Extract the (X, Y) coordinate from the center of the cell holding the provided text.  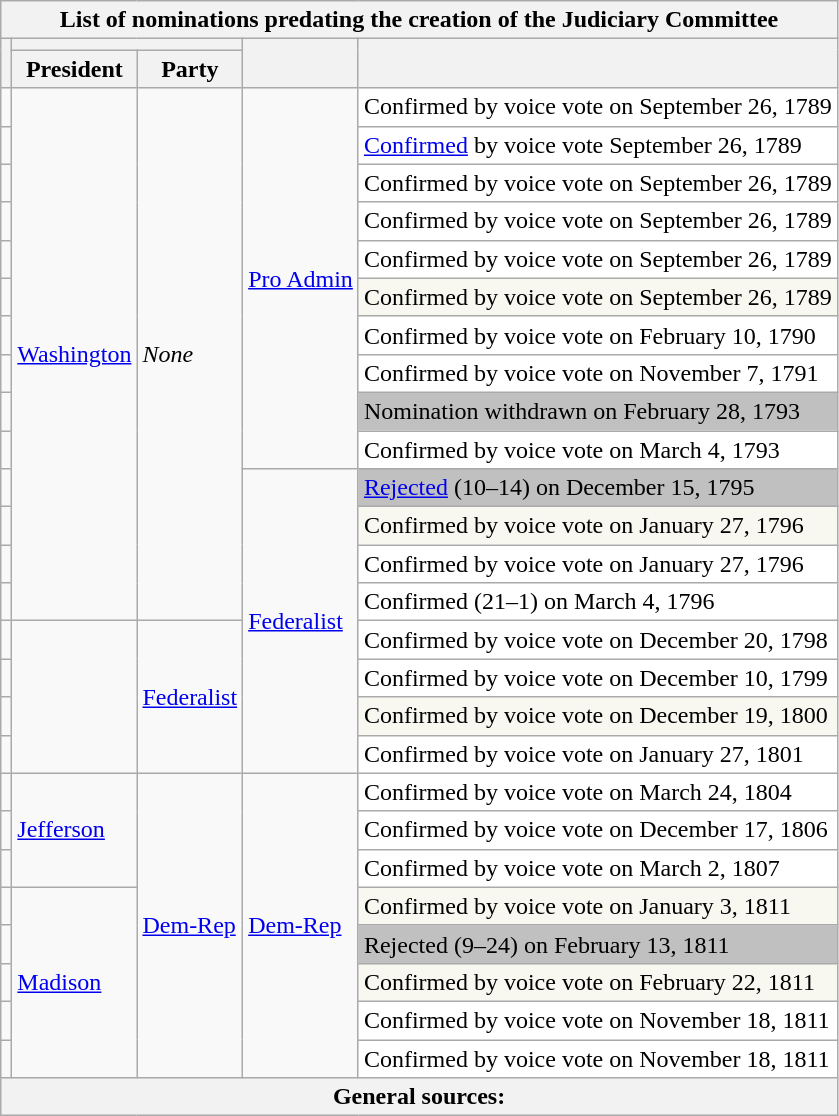
Confirmed by voice vote on December 10, 1799 (598, 678)
Confirmed (21–1) on March 4, 1796 (598, 602)
President (74, 69)
Party (190, 69)
List of nominations predating the creation of the Judiciary Committee (420, 20)
Rejected (9–24) on February 13, 1811 (598, 944)
Washington (74, 354)
Rejected (10–14) on December 15, 1795 (598, 488)
Pro Admin (301, 278)
Confirmed by voice vote on December 17, 1806 (598, 830)
None (190, 354)
Confirmed by voice vote on November 7, 1791 (598, 373)
Confirmed by voice vote on February 22, 1811 (598, 982)
Madison (74, 982)
Confirmed by voice vote on January 3, 1811 (598, 906)
Nomination withdrawn on February 28, 1793 (598, 411)
General sources: (420, 1097)
Confirmed by voice vote on December 20, 1798 (598, 640)
Confirmed by voice vote on February 10, 1790 (598, 335)
Confirmed by voice vote on December 19, 1800 (598, 716)
Confirmed by voice vote on March 24, 1804 (598, 792)
Confirmed by voice vote on January 27, 1801 (598, 754)
Jefferson (74, 830)
Confirmed by voice vote September 26, 1789 (598, 145)
Confirmed by voice vote on March 2, 1807 (598, 868)
Confirmed by voice vote on March 4, 1793 (598, 449)
